For the text-containing cell, return its midpoint in (X, Y) coordinate format. 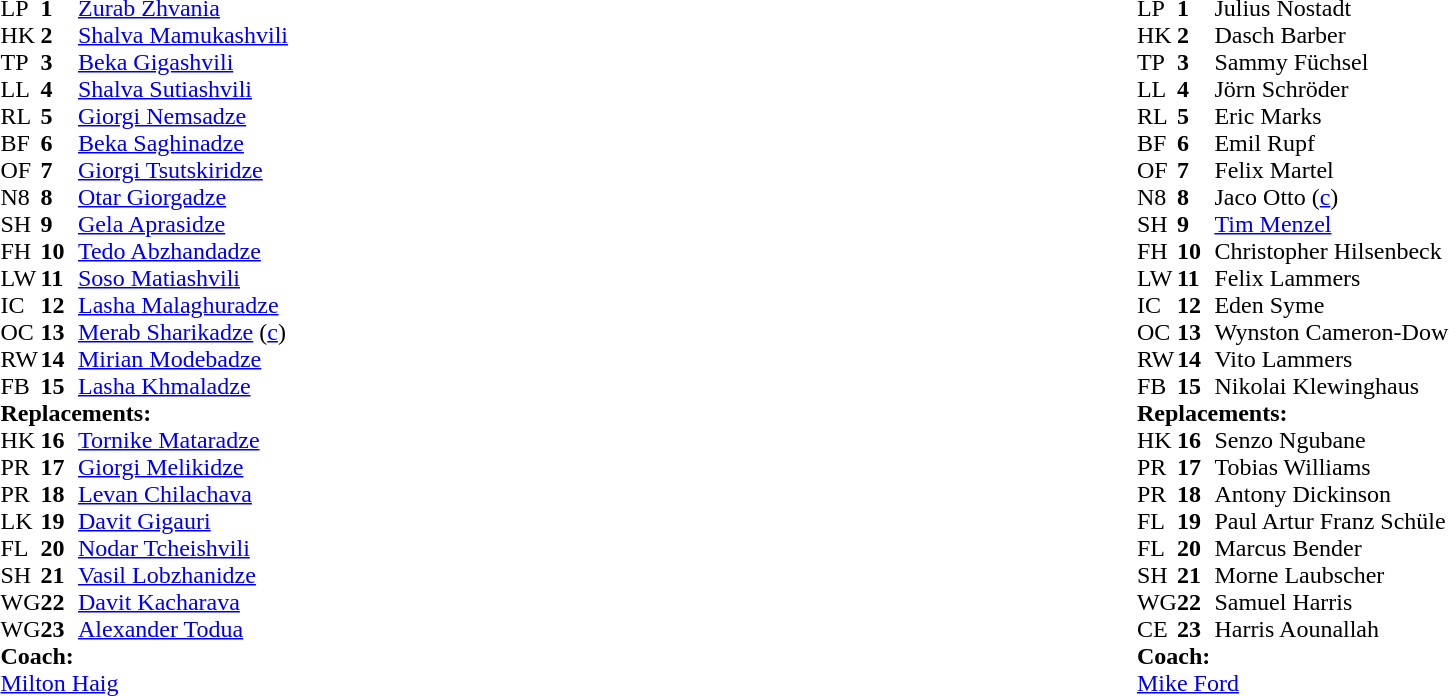
Mirian Modebadze (183, 360)
Davit Gigauri (183, 522)
Tedo Abzhandadze (183, 252)
Lasha Khmaladze (183, 386)
Lasha Malaghuradze (183, 306)
Felix Martel (1331, 170)
LK (20, 522)
Jörn Schröder (1331, 90)
Tornike Mataradze (183, 440)
Vasil Lobzhanidze (183, 576)
Davit Kacharava (183, 602)
Shalva Mamukashvili (183, 36)
Paul Artur Franz Schüle (1331, 522)
Eric Marks (1331, 116)
Alexander Todua (183, 630)
Harris Aounallah (1331, 630)
Giorgi Melikidze (183, 468)
Jaco Otto (c) (1331, 198)
Marcus Bender (1331, 548)
Nikolai Klewinghaus (1331, 386)
Felix Lammers (1331, 278)
Nodar Tcheishvili (183, 548)
Beka Gigashvili (183, 62)
Giorgi Nemsadze (183, 116)
Tobias Williams (1331, 468)
Otar Giorgadze (183, 198)
Soso Matiashvili (183, 278)
Samuel Harris (1331, 602)
Merab Sharikadze (c) (183, 332)
Eden Syme (1331, 306)
Sammy Füchsel (1331, 62)
Vito Lammers (1331, 360)
Antony Dickinson (1331, 494)
Levan Chilachava (183, 494)
Morne Laubscher (1331, 576)
CE (1157, 630)
Beka Saghinadze (183, 144)
Christopher Hilsenbeck (1331, 252)
Giorgi Tsutskiridze (183, 170)
Dasch Barber (1331, 36)
Gela Aprasidze (183, 224)
Wynston Cameron-Dow (1331, 332)
Shalva Sutiashvili (183, 90)
Senzo Ngubane (1331, 440)
Emil Rupf (1331, 144)
Tim Menzel (1331, 224)
